Output the [X, Y] coordinate of the center of the cell containing the given text.  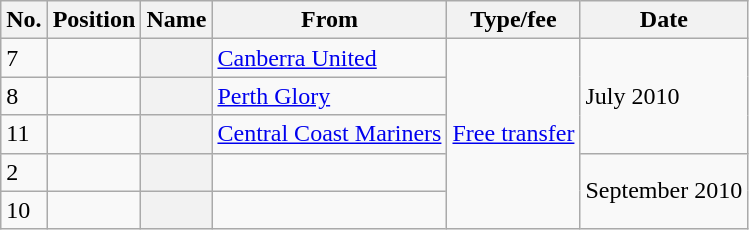
7 [24, 58]
Central Coast Mariners [330, 134]
10 [24, 210]
Type/fee [514, 20]
8 [24, 96]
Free transfer [514, 134]
Date [664, 20]
September 2010 [664, 191]
Name [176, 20]
From [330, 20]
2 [24, 172]
Perth Glory [330, 96]
11 [24, 134]
Canberra United [330, 58]
July 2010 [664, 96]
No. [24, 20]
Position [94, 20]
